Capture the cell that displays the provided text and extract its [x, y] central coordinate. 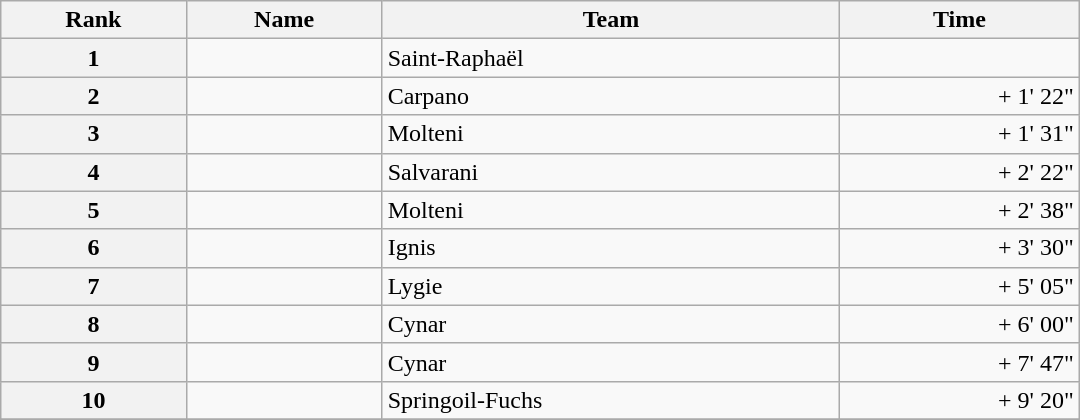
+ 1' 31" [960, 134]
Rank [94, 20]
8 [94, 324]
7 [94, 286]
Team [611, 20]
2 [94, 96]
Name [284, 20]
+ 5' 05" [960, 286]
+ 2' 22" [960, 172]
+ 7' 47" [960, 362]
Carpano [611, 96]
10 [94, 400]
3 [94, 134]
Ignis [611, 248]
1 [94, 58]
Time [960, 20]
+ 1' 22" [960, 96]
+ 2' 38" [960, 210]
Springoil-Fuchs [611, 400]
+ 6' 00" [960, 324]
+ 3' 30" [960, 248]
Lygie [611, 286]
4 [94, 172]
+ 9' 20" [960, 400]
Saint-Raphaël [611, 58]
6 [94, 248]
5 [94, 210]
9 [94, 362]
Salvarani [611, 172]
